Scan for the cell matching the given text and deliver its [X, Y] coordinate at center. 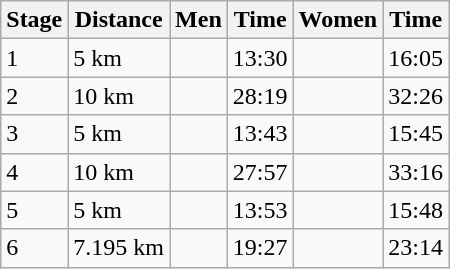
6 [34, 248]
28:19 [260, 96]
1 [34, 58]
32:26 [416, 96]
Distance [119, 20]
15:48 [416, 210]
15:45 [416, 134]
13:43 [260, 134]
Men [199, 20]
19:27 [260, 248]
5 [34, 210]
13:53 [260, 210]
23:14 [416, 248]
16:05 [416, 58]
27:57 [260, 172]
Women [338, 20]
13:30 [260, 58]
Stage [34, 20]
33:16 [416, 172]
2 [34, 96]
3 [34, 134]
7.195 km [119, 248]
4 [34, 172]
